Detect which cell encompasses the target text, then output its [x, y] center coordinate. 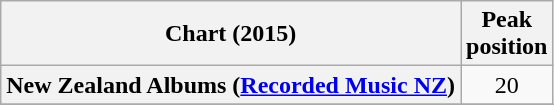
20 [506, 85]
Peakposition [506, 34]
Chart (2015) [231, 34]
New Zealand Albums (Recorded Music NZ) [231, 85]
